Provide the (X, Y) coordinate of the cell's center where the given text is located.  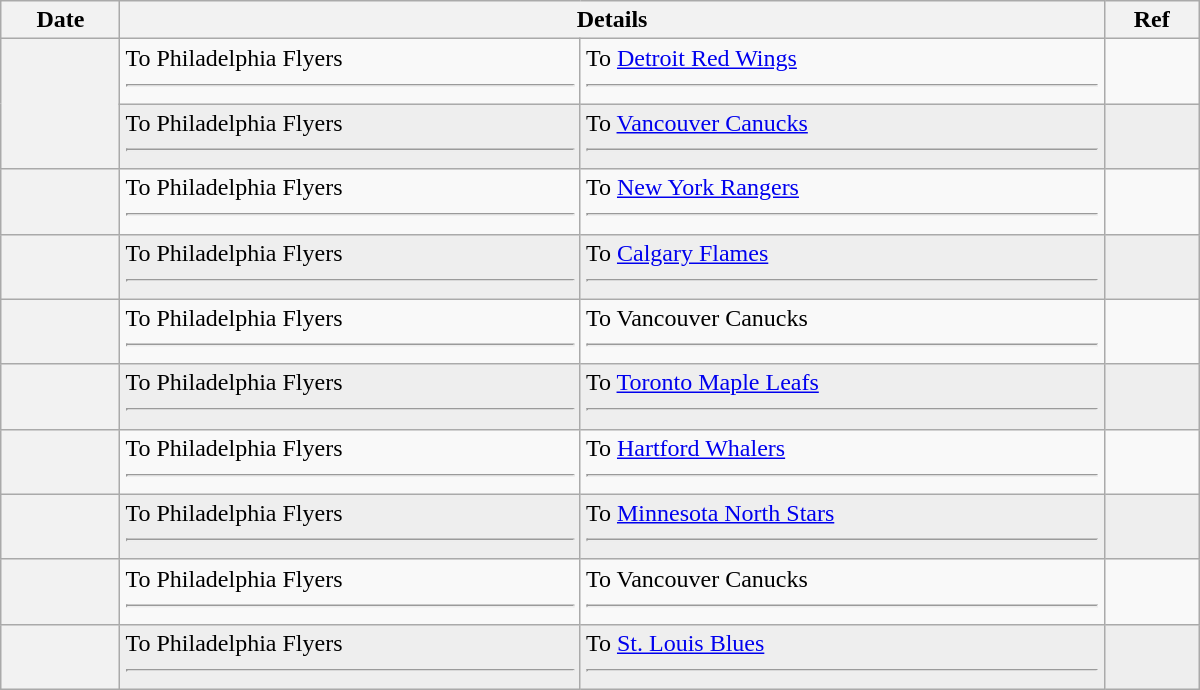
To Calgary Flames (842, 266)
Ref (1152, 20)
Date (60, 20)
To New York Rangers (842, 202)
Details (612, 20)
To Toronto Maple Leafs (842, 396)
To St. Louis Blues (842, 656)
To Minnesota North Stars (842, 526)
To Hartford Whalers (842, 462)
To Detroit Red Wings (842, 72)
